Capture the cell that displays the provided text and extract its (x, y) central coordinate. 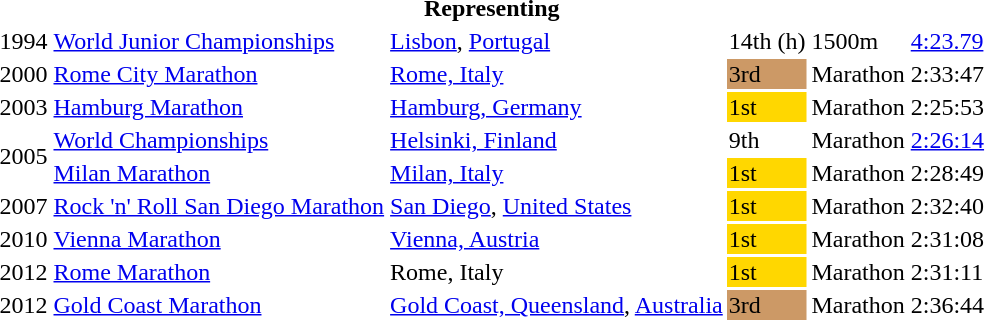
Milan, Italy (557, 173)
2:33:47 (947, 74)
San Diego, United States (557, 206)
2:31:08 (947, 239)
2:36:44 (947, 305)
Gold Coast, Queensland, Australia (557, 305)
2:31:11 (947, 272)
World Championships (219, 140)
Rome City Marathon (219, 74)
Rock 'n' Roll San Diego Marathon (219, 206)
World Junior Championships (219, 41)
Rome Marathon (219, 272)
Lisbon, Portugal (557, 41)
2:26:14 (947, 140)
1500m (858, 41)
14th (h) (767, 41)
Milan Marathon (219, 173)
Hamburg, Germany (557, 107)
4:23.79 (947, 41)
Hamburg Marathon (219, 107)
2:25:53 (947, 107)
9th (767, 140)
Vienna, Austria (557, 239)
Vienna Marathon (219, 239)
Gold Coast Marathon (219, 305)
2:28:49 (947, 173)
Helsinki, Finland (557, 140)
2:32:40 (947, 206)
